Identify which cell holds the provided text, then report its [x, y] central coordinate. 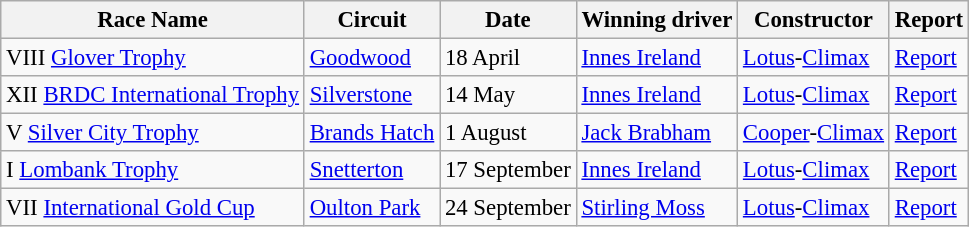
18 April [508, 58]
24 September [508, 208]
Winning driver [656, 20]
17 September [508, 170]
Brands Hatch [372, 133]
14 May [508, 95]
Silverstone [372, 95]
VIII Glover Trophy [153, 58]
VII International Gold Cup [153, 208]
XII BRDC International Trophy [153, 95]
Circuit [372, 20]
Stirling Moss [656, 208]
Jack Brabham [656, 133]
Oulton Park [372, 208]
Race Name [153, 20]
Goodwood [372, 58]
Snetterton [372, 170]
Date [508, 20]
V Silver City Trophy [153, 133]
Cooper-Climax [814, 133]
I Lombank Trophy [153, 170]
Constructor [814, 20]
1 August [508, 133]
